From the cell containing the given text, extract its center point as [x, y] coordinate. 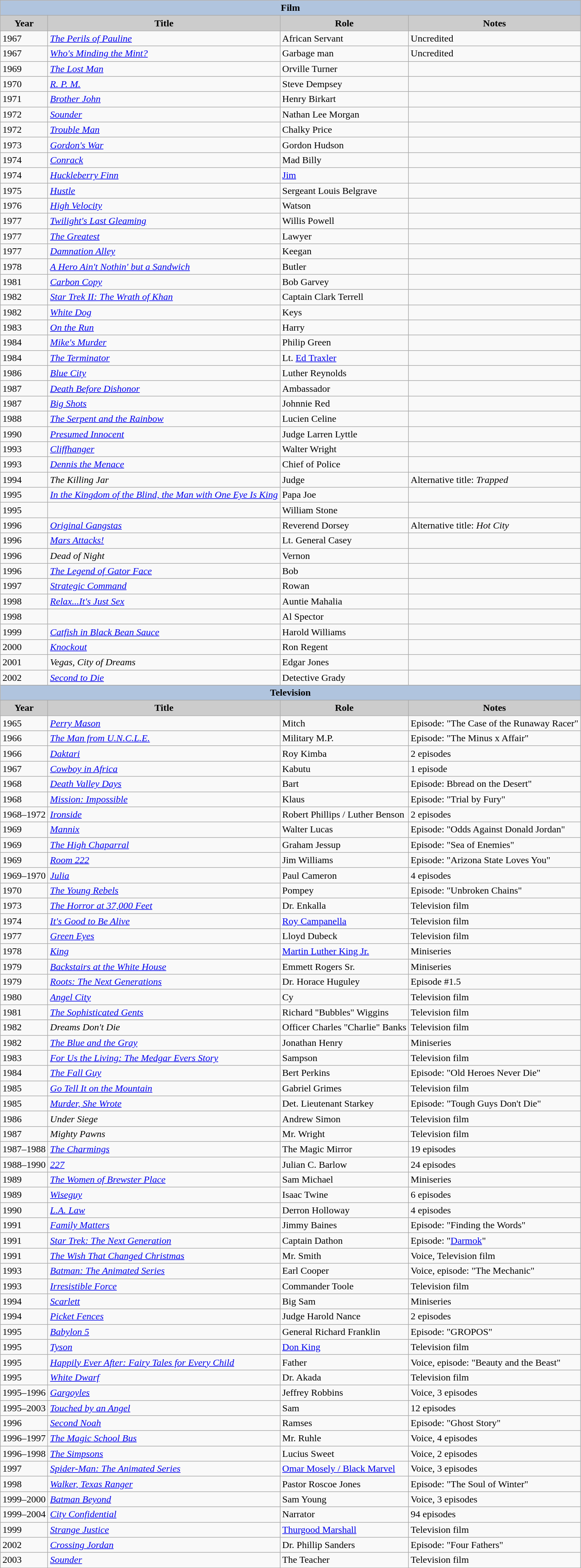
The Magic School Bus [164, 1438]
King [164, 952]
Ironside [164, 814]
Gordon's War [164, 145]
24 episodes [495, 1165]
Walker, Texas Ranger [164, 1484]
Jeffrey Robbins [344, 1392]
City Confidential [164, 1514]
Rowan [344, 586]
Second to Die [164, 678]
1 episode [495, 769]
Walter Wright [344, 449]
Lawyer [344, 236]
Julia [164, 875]
Voice, episode: "Beauty and the Beast" [495, 1362]
Judge Harold Nance [344, 1317]
Go Tell It on the Mountain [164, 1088]
Detective Grady [344, 678]
Lt. Ed Traxler [344, 358]
High Velocity [164, 206]
Angel City [164, 997]
Jonathan Henry [344, 1043]
The Simpsons [164, 1454]
The Man from U.N.C.L.E. [164, 738]
The Young Rebels [164, 890]
William Stone [344, 510]
Room 222 [164, 860]
Philip Green [344, 343]
1969–1970 [24, 875]
Orville Turner [344, 69]
Sam Young [344, 1499]
Bob Garvey [344, 282]
Jimmy Baines [344, 1225]
Chalky Price [344, 130]
Crossing Jordan [164, 1545]
Robert Phillips / Luther Benson [344, 814]
Cliffhanger [164, 449]
Roots: The Next Generations [164, 982]
Auntie Mahalia [344, 601]
R. P. M. [164, 84]
Film [290, 8]
Klaus [344, 799]
Mighty Pawns [164, 1134]
Episode: "Odds Against Donald Jordan" [495, 830]
General Richard Franklin [344, 1332]
Episode: "Finding the Words" [495, 1225]
Narrator [344, 1514]
1988 [24, 419]
The Terminator [164, 358]
A Hero Ain't Nothin' but a Sandwich [164, 267]
Nathan Lee Morgan [344, 114]
Huckleberry Finn [164, 175]
Mannix [164, 830]
Al Spector [344, 616]
1968–1972 [24, 814]
12 episodes [495, 1408]
Perry Mason [164, 723]
Kabutu [344, 769]
1965 [24, 723]
Brother John [164, 99]
Touched by an Angel [164, 1408]
The Women of Brewster Place [164, 1180]
1996–1997 [24, 1438]
The Killing Jar [164, 480]
Gordon Hudson [344, 145]
Star Trek II: The Wrath of Khan [164, 297]
Vernon [344, 556]
Cowboy in Africa [164, 769]
Dreams Don't Die [164, 1027]
Watson [344, 206]
Judge Larren Lyttle [344, 434]
Wiseguy [164, 1195]
White Dog [164, 312]
1999–2000 [24, 1499]
The Charmings [164, 1149]
Episode: Bbread on the Desert" [495, 784]
Irresistible Force [164, 1286]
The Legend of Gator Face [164, 571]
Who's Minding the Mint? [164, 54]
Harold Williams [344, 632]
Father [344, 1362]
Graham Jessup [344, 845]
Emmett Rogers Sr. [344, 967]
Captain Clark Terrell [344, 297]
Conrack [164, 160]
Voice, 2 episodes [495, 1454]
1995–1996 [24, 1392]
Strategic Command [164, 586]
Ramses [344, 1423]
Steve Dempsey [344, 84]
Spider-Man: The Animated Series [164, 1469]
Mr. Ruhle [344, 1438]
Dead of Night [164, 556]
The Serpent and the Rainbow [164, 419]
Episode: "GROPOS" [495, 1332]
Episode: "Sea of Enemies" [495, 845]
Reverend Dorsey [344, 525]
Sam [344, 1408]
19 episodes [495, 1149]
Picket Fences [164, 1317]
Bert Perkins [344, 1073]
Twilight's Last Gleaming [164, 221]
Bart [344, 784]
Vegas, City of Dreams [164, 662]
Dr. Enkalla [344, 906]
Bob [344, 571]
Second Noah [164, 1423]
Mad Billy [344, 160]
Officer Charles "Charlie" Banks [344, 1027]
2003 [24, 1560]
Tyson [164, 1347]
Alternative title: Hot City [495, 525]
Mars Attacks! [164, 541]
1975 [24, 191]
Military M.P. [344, 738]
Sampson [344, 1058]
1995–2003 [24, 1408]
Johnnie Red [344, 403]
The Teacher [344, 1560]
Murder, She Wrote [164, 1103]
227 [164, 1165]
1999–2004 [24, 1514]
1987–1988 [24, 1149]
It's Good to Be Alive [164, 921]
Mr. Smith [344, 1256]
Gabriel Grimes [344, 1088]
Original Gangstas [164, 525]
For Us the Living: The Medgar Evers Story [164, 1058]
Don King [344, 1347]
Voice, Television film [495, 1256]
Babylon 5 [164, 1332]
Mitch [344, 723]
On the Run [164, 327]
L.A. Law [164, 1210]
Catfish in Black Bean Sauce [164, 632]
Presumed Innocent [164, 434]
1996–1998 [24, 1454]
Mike's Murder [164, 343]
Big Sam [344, 1301]
Butler [344, 267]
1976 [24, 206]
2000 [24, 647]
Knockout [164, 647]
Episode: "The Soul of Winter" [495, 1484]
The Magic Mirror [344, 1149]
Episode: "Unbroken Chains" [495, 890]
Thurgood Marshall [344, 1530]
Carbon Copy [164, 282]
Batman: The Animated Series [164, 1271]
Lucien Celine [344, 419]
The Blue and the Gray [164, 1043]
The Wish That Changed Christmas [164, 1256]
Sam Michael [344, 1180]
Episode: "The Case of the Runaway Racer" [495, 723]
Martin Luther King Jr. [344, 952]
Julian C. Barlow [344, 1165]
Pastor Roscoe Jones [344, 1484]
Ambassador [344, 388]
Blue City [164, 373]
Relax...It's Just Sex [164, 601]
Jim [344, 175]
Happily Ever After: Fairy Tales for Every Child [164, 1362]
Det. Lieutenant Starkey [344, 1103]
Episode: "Trial by Fury" [495, 799]
In the Kingdom of the Blind, the Man with One Eye Is King [164, 495]
Death Valley Days [164, 784]
94 episodes [495, 1514]
Harry [344, 327]
Episode: "Four Fathers" [495, 1545]
Dr. Phillip Sanders [344, 1545]
Damnation Alley [164, 251]
The Fall Guy [164, 1073]
Garbage man [344, 54]
2001 [24, 662]
Family Matters [164, 1225]
Pompey [344, 890]
Mission: Impossible [164, 799]
1980 [24, 997]
The Horror at 37,000 Feet [164, 906]
Walter Lucas [344, 830]
The Perils of Pauline [164, 38]
Lloyd Dubeck [344, 936]
Episode: "The Minus x Affair" [495, 738]
Dr. Akada [344, 1377]
White Dwarf [164, 1377]
Episode: "Tough Guys Don't Die" [495, 1103]
Jim Williams [344, 860]
1971 [24, 99]
Dr. Horace Huguley [344, 982]
Strange Justice [164, 1530]
Luther Reynolds [344, 373]
Derron Holloway [344, 1210]
Hustle [164, 191]
Backstairs at the White House [164, 967]
Lt. General Casey [344, 541]
Alternative title: Trapped [495, 480]
Cy [344, 997]
Green Eyes [164, 936]
Henry Birkart [344, 99]
Episode: "Ghost Story" [495, 1423]
Big Shots [164, 403]
Isaac Twine [344, 1195]
Voice, episode: "The Mechanic" [495, 1271]
African Servant [344, 38]
Richard "Bubbles" Wiggins [344, 1012]
Star Trek: The Next Generation [164, 1241]
1988–1990 [24, 1165]
Episode: "Arizona State Loves You" [495, 860]
Episode #1.5 [495, 982]
Ron Regent [344, 647]
The High Chaparral [164, 845]
Under Siege [164, 1119]
Captain Dathon [344, 1241]
Scarlett [164, 1301]
Willis Powell [344, 221]
Television [290, 693]
Lucius Sweet [344, 1454]
Batman Beyond [164, 1499]
The Greatest [164, 236]
Mr. Wright [344, 1134]
Daktari [164, 754]
Roy Kimba [344, 754]
Edgar Jones [344, 662]
Papa Joe [344, 495]
Dennis the Menace [164, 465]
Earl Cooper [344, 1271]
Voice, 4 episodes [495, 1438]
Gargoyles [164, 1392]
Chief of Police [344, 465]
Keys [344, 312]
Keegan [344, 251]
Andrew Simon [344, 1119]
Commander Toole [344, 1286]
Omar Mosely / Black Marvel [344, 1469]
Judge [344, 480]
Paul Cameron [344, 875]
Death Before Dishonor [164, 388]
The Sophisticated Gents [164, 1012]
The Lost Man [164, 69]
6 episodes [495, 1195]
Roy Campanella [344, 921]
Episode: "Darmok" [495, 1241]
Sergeant Louis Belgrave [344, 191]
Trouble Man [164, 130]
Episode: "Old Heroes Never Die" [495, 1073]
